For the text-containing cell, return its midpoint in [X, Y] coordinate format. 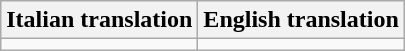
English translation [301, 20]
Italian translation [100, 20]
